Provide the [x, y] coordinate of the cell's center where the given text is located.  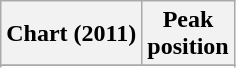
Peakposition [188, 34]
Chart (2011) [72, 34]
